Locate the cell with the specified text and output its [x, y] center coordinate. 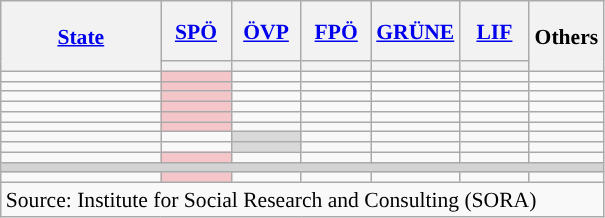
SPÖ [196, 31]
State [81, 36]
GRÜNE [415, 31]
FPÖ [336, 31]
Source: Institute for Social Research and Consulting (SORA) [302, 200]
Others [566, 36]
ÖVP [266, 31]
LIF [494, 31]
